Find where the given text appears and provide that cell's center as (X, Y) coordinate. 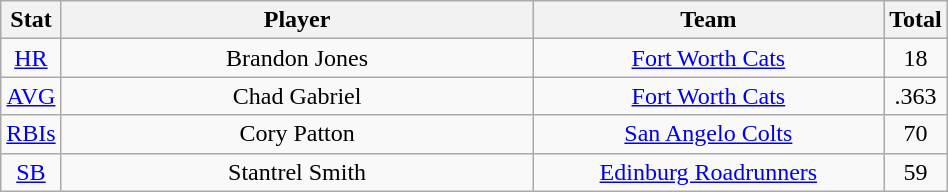
Chad Gabriel (297, 96)
SB (31, 172)
Stantrel Smith (297, 172)
AVG (31, 96)
Total (916, 20)
59 (916, 172)
San Angelo Colts (708, 134)
Player (297, 20)
70 (916, 134)
Cory Patton (297, 134)
Edinburg Roadrunners (708, 172)
.363 (916, 96)
Stat (31, 20)
RBIs (31, 134)
Brandon Jones (297, 58)
Team (708, 20)
HR (31, 58)
18 (916, 58)
